Identify which cell holds the provided text, then report its (X, Y) central coordinate. 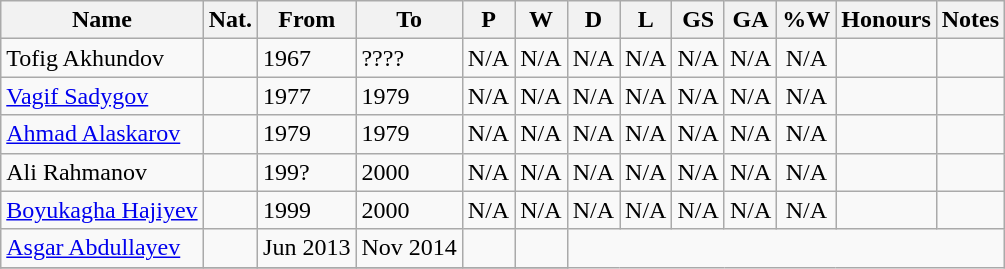
D (593, 20)
199? (307, 172)
Honours (886, 20)
To (409, 20)
GS (698, 20)
L (646, 20)
1977 (307, 96)
W (541, 20)
Tofig Akhundov (102, 58)
Boyukagha Hajiyev (102, 210)
Notes (970, 20)
Nov 2014 (409, 248)
P (488, 20)
Ali Rahmanov (102, 172)
Nat. (230, 20)
Asgar Abdullayev (102, 248)
Jun 2013 (307, 248)
From (307, 20)
%W (806, 20)
1999 (307, 210)
???? (409, 58)
GA (750, 20)
Vagif Sadygov (102, 96)
Ahmad Alaskarov (102, 134)
1967 (307, 58)
Name (102, 20)
